Search for the cell housing the specified text and yield its (x, y) center coordinate. 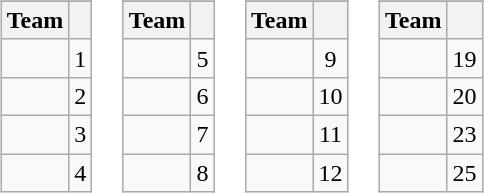
5 (202, 58)
9 (330, 58)
4 (80, 173)
10 (330, 96)
12 (330, 173)
1 (80, 58)
23 (464, 134)
7 (202, 134)
3 (80, 134)
2 (80, 96)
11 (330, 134)
8 (202, 173)
19 (464, 58)
6 (202, 96)
20 (464, 96)
25 (464, 173)
